Locate the cell with the specified text and output its [X, Y] center coordinate. 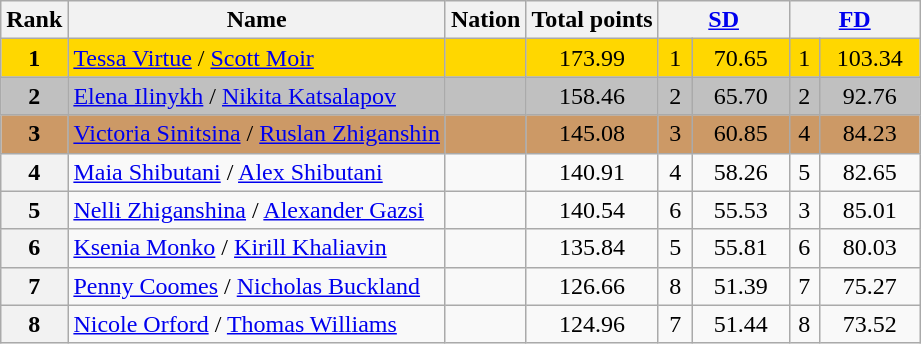
Rank [34, 20]
158.46 [592, 96]
Nelli Zhiganshina / Alexander Gazsi [257, 210]
60.85 [740, 134]
84.23 [870, 134]
73.52 [870, 324]
126.66 [592, 286]
70.65 [740, 58]
145.08 [592, 134]
Nation [485, 20]
Total points [592, 20]
135.84 [592, 248]
Maia Shibutani / Alex Shibutani [257, 172]
92.76 [870, 96]
85.01 [870, 210]
124.96 [592, 324]
103.34 [870, 58]
140.91 [592, 172]
Name [257, 20]
Penny Coomes / Nicholas Buckland [257, 286]
75.27 [870, 286]
Victoria Sinitsina / Ruslan Zhiganshin [257, 134]
80.03 [870, 248]
55.81 [740, 248]
65.70 [740, 96]
55.53 [740, 210]
82.65 [870, 172]
Tessa Virtue / Scott Moir [257, 58]
Nicole Orford / Thomas Williams [257, 324]
51.44 [740, 324]
173.99 [592, 58]
Ksenia Monko / Kirill Khaliavin [257, 248]
140.54 [592, 210]
FD [854, 20]
51.39 [740, 286]
Elena Ilinykh / Nikita Katsalapov [257, 96]
SD [724, 20]
58.26 [740, 172]
